Provide the [x, y] coordinate of the cell's center where the given text is located.  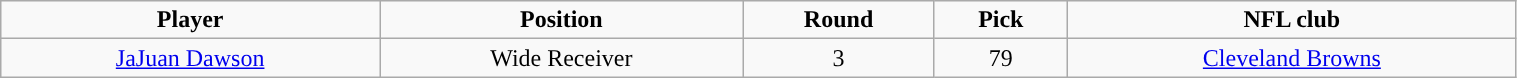
JaJuan Dawson [190, 58]
Cleveland Browns [1292, 58]
Wide Receiver [562, 58]
3 [838, 58]
Position [562, 20]
Round [838, 20]
NFL club [1292, 20]
79 [1001, 58]
Player [190, 20]
Pick [1001, 20]
